Identify which cell holds the provided text, then report its (X, Y) central coordinate. 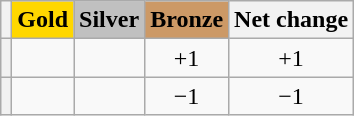
Net change (292, 20)
Gold (43, 20)
Bronze (187, 20)
Silver (110, 20)
